Output the (X, Y) coordinate of the center of the cell containing the given text.  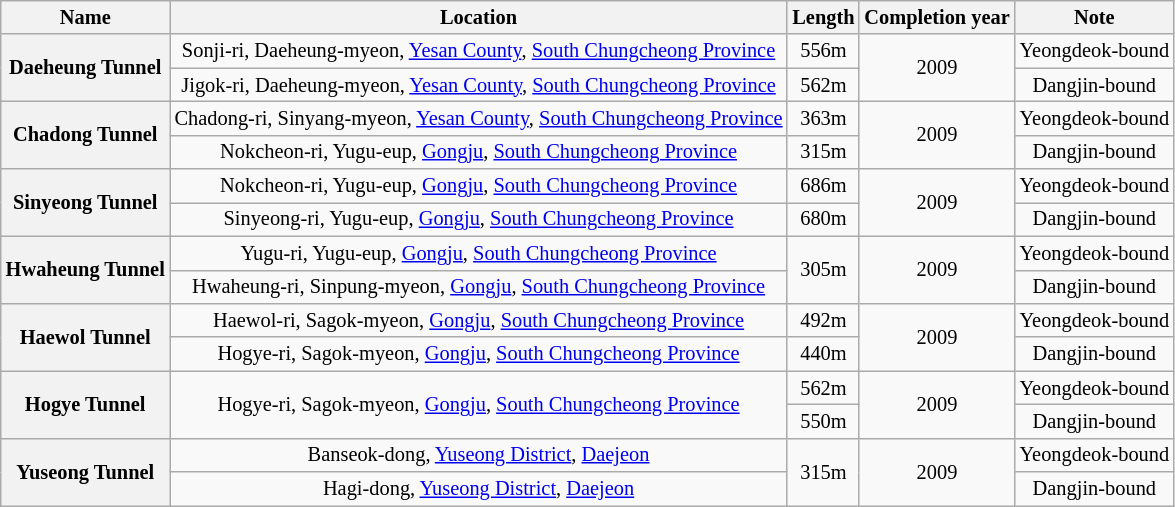
Completion year (936, 17)
492m (823, 320)
Jigok-ri, Daeheung-myeon, Yesan County, South Chungcheong Province (479, 85)
Sinyeong-ri, Yugu-eup, Gongju, South Chungcheong Province (479, 219)
556m (823, 51)
680m (823, 219)
Haewol Tunnel (86, 336)
Length (823, 17)
Haewol-ri, Sagok-myeon, Gongju, South Chungcheong Province (479, 320)
363m (823, 118)
Daeheung Tunnel (86, 68)
Sonji-ri, Daeheung-myeon, Yesan County, South Chungcheong Province (479, 51)
Yugu-ri, Yugu-eup, Gongju, South Chungcheong Province (479, 253)
Chadong-ri, Sinyang-myeon, Yesan County, South Chungcheong Province (479, 118)
Hwaheung-ri, Sinpung-myeon, Gongju, South Chungcheong Province (479, 287)
Note (1094, 17)
Banseok-dong, Yuseong District, Daejeon (479, 455)
Yuseong Tunnel (86, 472)
686m (823, 186)
305m (823, 270)
Hagi-dong, Yuseong District, Daejeon (479, 489)
Name (86, 17)
Hwaheung Tunnel (86, 270)
Hogye Tunnel (86, 404)
Location (479, 17)
Chadong Tunnel (86, 134)
Sinyeong Tunnel (86, 202)
440m (823, 354)
550m (823, 421)
